Search for the cell housing the specified text and yield its [X, Y] center coordinate. 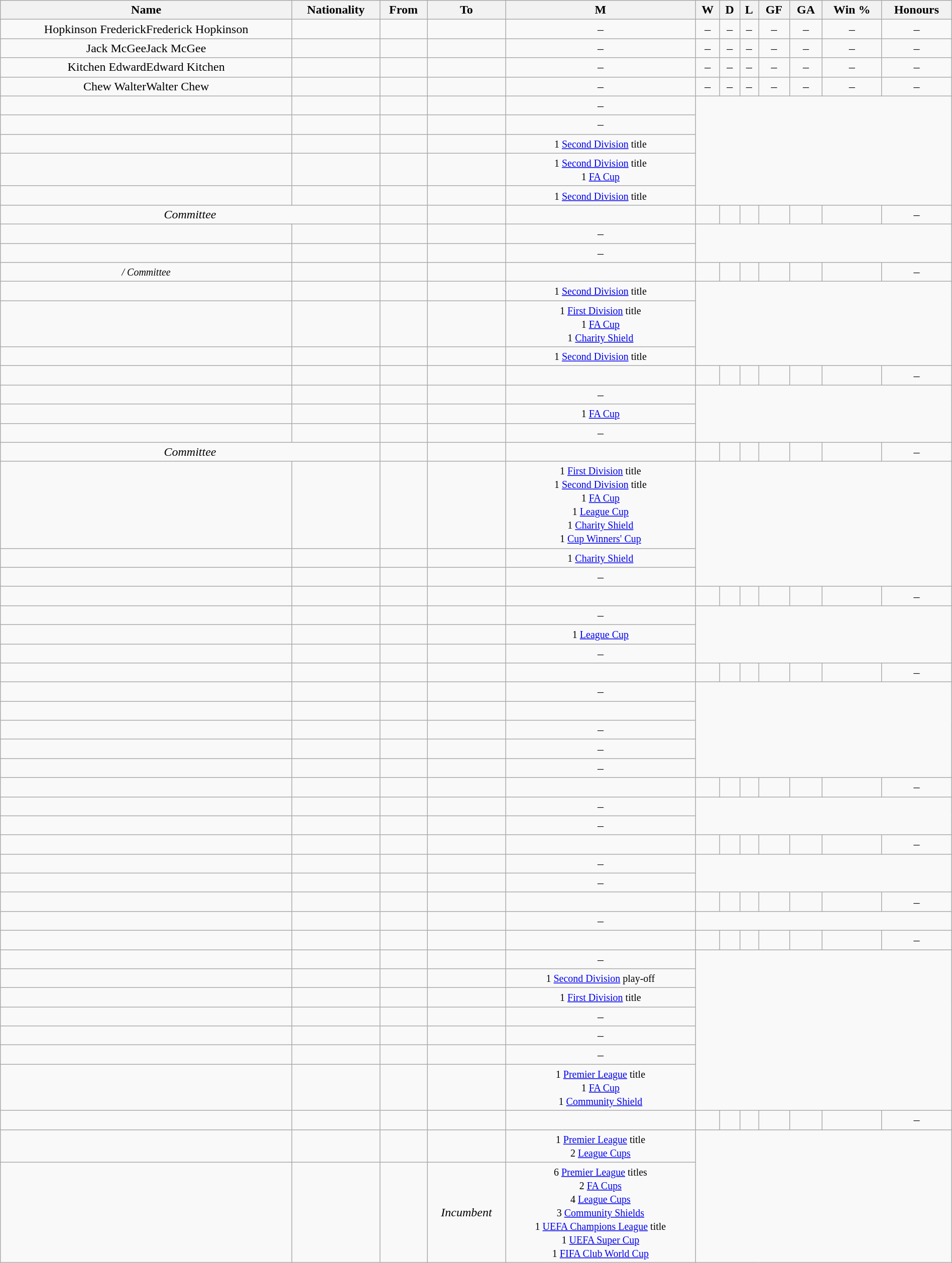
1 Second Division play-off [601, 978]
1 FA Cup [601, 414]
Win % [852, 10]
Chew WalterWalter Chew [147, 86]
Incumbent [466, 1212]
Nationality [335, 10]
1 League Cup [601, 634]
1 Second Division title1 FA Cup [601, 170]
Honours [917, 10]
M [601, 10]
1 First Division title1 FA Cup1 Charity Shield [601, 324]
1 Premier League title1 FA Cup1 Community Shield [601, 1087]
1 Charity Shield [601, 558]
Hopkinson FrederickFrederick Hopkinson [147, 29]
1 First Division title [601, 997]
/ Committee [147, 272]
Kitchen EdwardEdward Kitchen [147, 67]
1 First Division title1 Second Division title1 FA Cup1 League Cup1 Charity Shield1 Cup Winners' Cup [601, 505]
L [749, 10]
D [730, 10]
Name [147, 10]
Jack McGeeJack McGee [147, 48]
6 Premier League titles2 FA Cups4 League Cups3 Community Shields1 UEFA Champions League title1 UEFA Super Cup1 FIFA Club World Cup [601, 1212]
1 Premier League title2 League Cups [601, 1146]
From [403, 10]
GF [774, 10]
GA [805, 10]
W [708, 10]
To [466, 10]
